Return (x, y) of the center of cell containing provided text 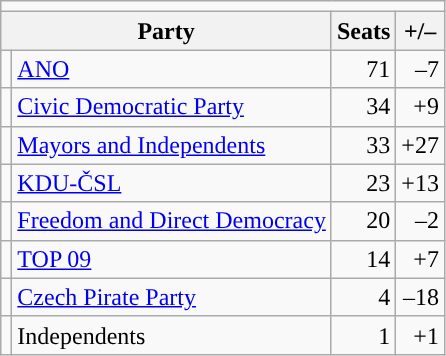
+7 (420, 259)
TOP 09 (172, 259)
33 (363, 145)
34 (363, 107)
ANO (172, 69)
71 (363, 69)
Freedom and Direct Democracy (172, 221)
+13 (420, 183)
Seats (363, 31)
+/– (420, 31)
23 (363, 183)
+9 (420, 107)
Czech Pirate Party (172, 297)
–7 (420, 69)
Civic Democratic Party (172, 107)
14 (363, 259)
+1 (420, 335)
Mayors and Independents (172, 145)
–18 (420, 297)
–2 (420, 221)
Independents (172, 335)
Party (166, 31)
1 (363, 335)
4 (363, 297)
KDU-ČSL (172, 183)
20 (363, 221)
+27 (420, 145)
